Return (x, y) of the center of cell containing provided text 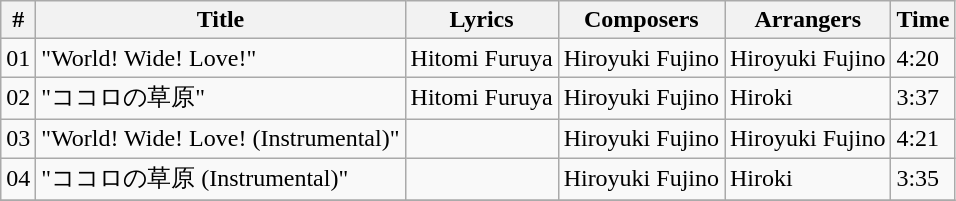
Arrangers (807, 20)
3:37 (923, 98)
# (18, 20)
"World! Wide! Love!" (220, 58)
03 (18, 138)
01 (18, 58)
Title (220, 20)
4:20 (923, 58)
04 (18, 180)
Composers (641, 20)
Lyrics (482, 20)
"ココロの草原 (Instrumental)" (220, 180)
4:21 (923, 138)
Time (923, 20)
3:35 (923, 180)
"World! Wide! Love! (Instrumental)" (220, 138)
"ココロの草原" (220, 98)
02 (18, 98)
